Extract the [x, y] coordinate from the center of the cell holding the provided text.  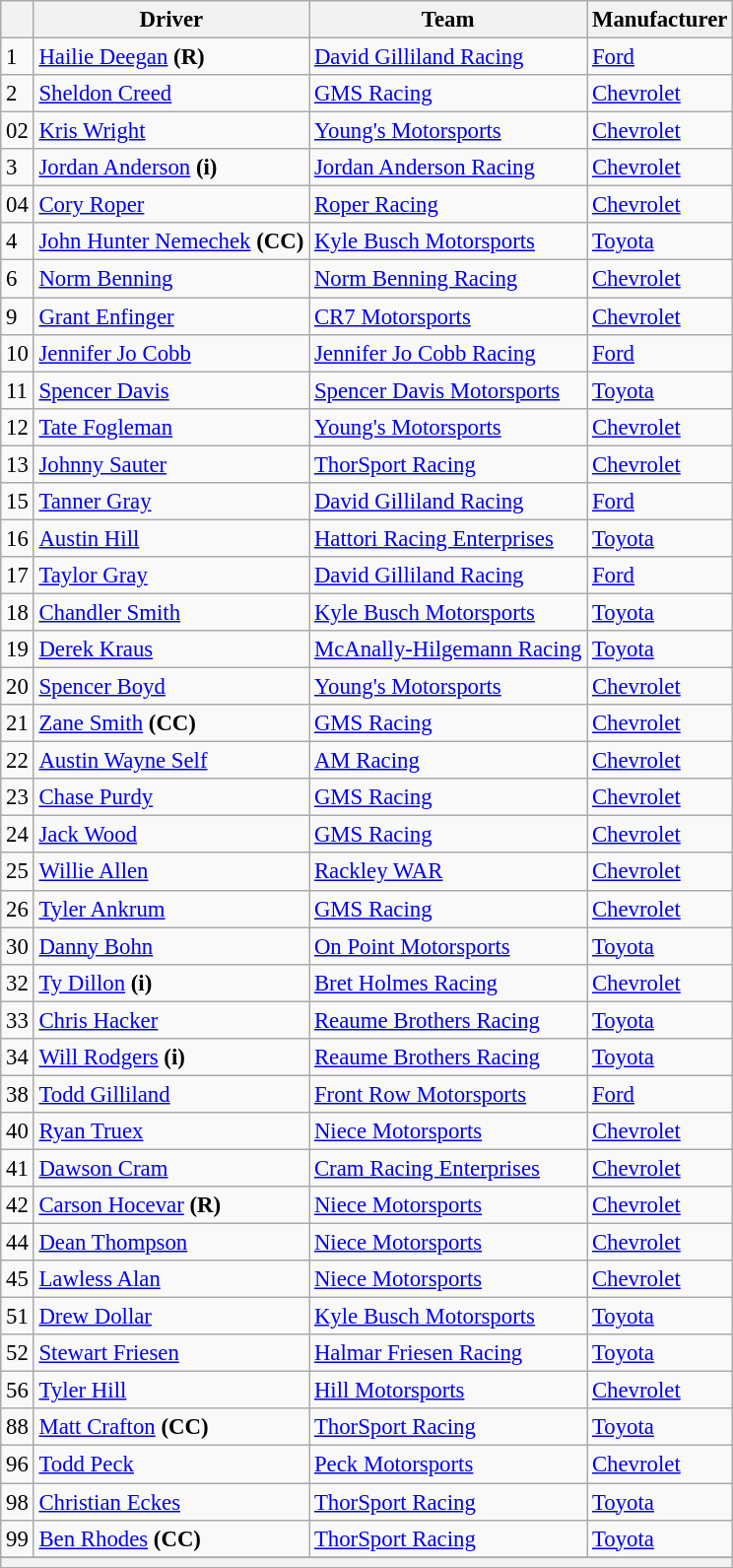
Ben Rhodes (CC) [171, 1538]
30 [18, 946]
Grant Enfinger [171, 316]
02 [18, 131]
Manufacturer [660, 20]
Hill Motorsports [448, 1391]
Chase Purdy [171, 797]
John Hunter Nemechek (CC) [171, 241]
51 [18, 1317]
34 [18, 1057]
88 [18, 1428]
11 [18, 390]
Stewart Friesen [171, 1353]
Tanner Gray [171, 502]
Todd Gilliland [171, 1094]
19 [18, 649]
Tyler Hill [171, 1391]
Spencer Davis Motorsports [448, 390]
Peck Motorsports [448, 1465]
Will Rodgers (i) [171, 1057]
Johnny Sauter [171, 464]
Jordan Anderson Racing [448, 168]
Dean Thompson [171, 1243]
44 [18, 1243]
96 [18, 1465]
Spencer Boyd [171, 687]
22 [18, 761]
Todd Peck [171, 1465]
Halmar Friesen Racing [448, 1353]
Norm Benning [171, 279]
Chris Hacker [171, 1020]
Sheldon Creed [171, 94]
Christian Eckes [171, 1502]
26 [18, 909]
3 [18, 168]
Front Row Motorsports [448, 1094]
17 [18, 576]
Derek Kraus [171, 649]
Drew Dollar [171, 1317]
Rackley WAR [448, 872]
Austin Wayne Self [171, 761]
Driver [171, 20]
Jennifer Jo Cobb [171, 353]
41 [18, 1168]
Jennifer Jo Cobb Racing [448, 353]
Ty Dillon (i) [171, 983]
1 [18, 57]
23 [18, 797]
6 [18, 279]
Dawson Cram [171, 1168]
Lawless Alan [171, 1279]
16 [18, 538]
Ryan Truex [171, 1131]
52 [18, 1353]
Hailie Deegan (R) [171, 57]
32 [18, 983]
CR7 Motorsports [448, 316]
Matt Crafton (CC) [171, 1428]
Bret Holmes Racing [448, 983]
Taylor Gray [171, 576]
15 [18, 502]
Team [448, 20]
Jack Wood [171, 835]
Danny Bohn [171, 946]
42 [18, 1205]
12 [18, 427]
Cory Roper [171, 205]
45 [18, 1279]
20 [18, 687]
Zane Smith (CC) [171, 723]
Spencer Davis [171, 390]
Norm Benning Racing [448, 279]
04 [18, 205]
Roper Racing [448, 205]
18 [18, 612]
Chandler Smith [171, 612]
99 [18, 1538]
Carson Hocevar (R) [171, 1205]
Kris Wright [171, 131]
Tyler Ankrum [171, 909]
38 [18, 1094]
Hattori Racing Enterprises [448, 538]
21 [18, 723]
Jordan Anderson (i) [171, 168]
24 [18, 835]
Cram Racing Enterprises [448, 1168]
10 [18, 353]
13 [18, 464]
56 [18, 1391]
25 [18, 872]
4 [18, 241]
McAnally-Hilgemann Racing [448, 649]
Tate Fogleman [171, 427]
On Point Motorsports [448, 946]
Willie Allen [171, 872]
2 [18, 94]
Austin Hill [171, 538]
AM Racing [448, 761]
98 [18, 1502]
9 [18, 316]
40 [18, 1131]
33 [18, 1020]
